Extract the (X, Y) coordinate from the center of the cell holding the provided text.  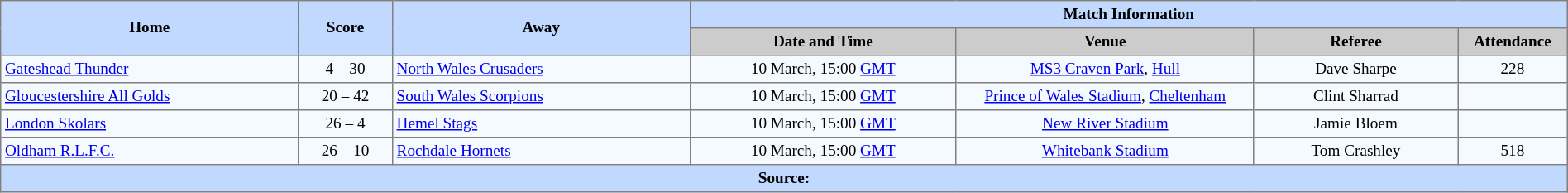
London Skolars (150, 124)
Away (541, 28)
Date and Time (823, 41)
Source: (784, 179)
Score (346, 28)
518 (1513, 151)
Match Information (1128, 15)
Oldham R.L.F.C. (150, 151)
Clint Sharrad (1355, 96)
MS3 Craven Park, Hull (1105, 70)
Dave Sharpe (1355, 70)
228 (1513, 70)
26 – 10 (346, 151)
Home (150, 28)
Referee (1355, 41)
Whitebank Stadium (1105, 151)
New River Stadium (1105, 124)
26 – 4 (346, 124)
North Wales Crusaders (541, 70)
Tom Crashley (1355, 151)
Prince of Wales Stadium, Cheltenham (1105, 96)
4 – 30 (346, 70)
Gateshead Thunder (150, 70)
Hemel Stags (541, 124)
20 – 42 (346, 96)
Rochdale Hornets (541, 151)
Venue (1105, 41)
South Wales Scorpions (541, 96)
Jamie Bloem (1355, 124)
Attendance (1513, 41)
Gloucestershire All Golds (150, 96)
